Find where the given text appears and provide that cell's center as (X, Y) coordinate. 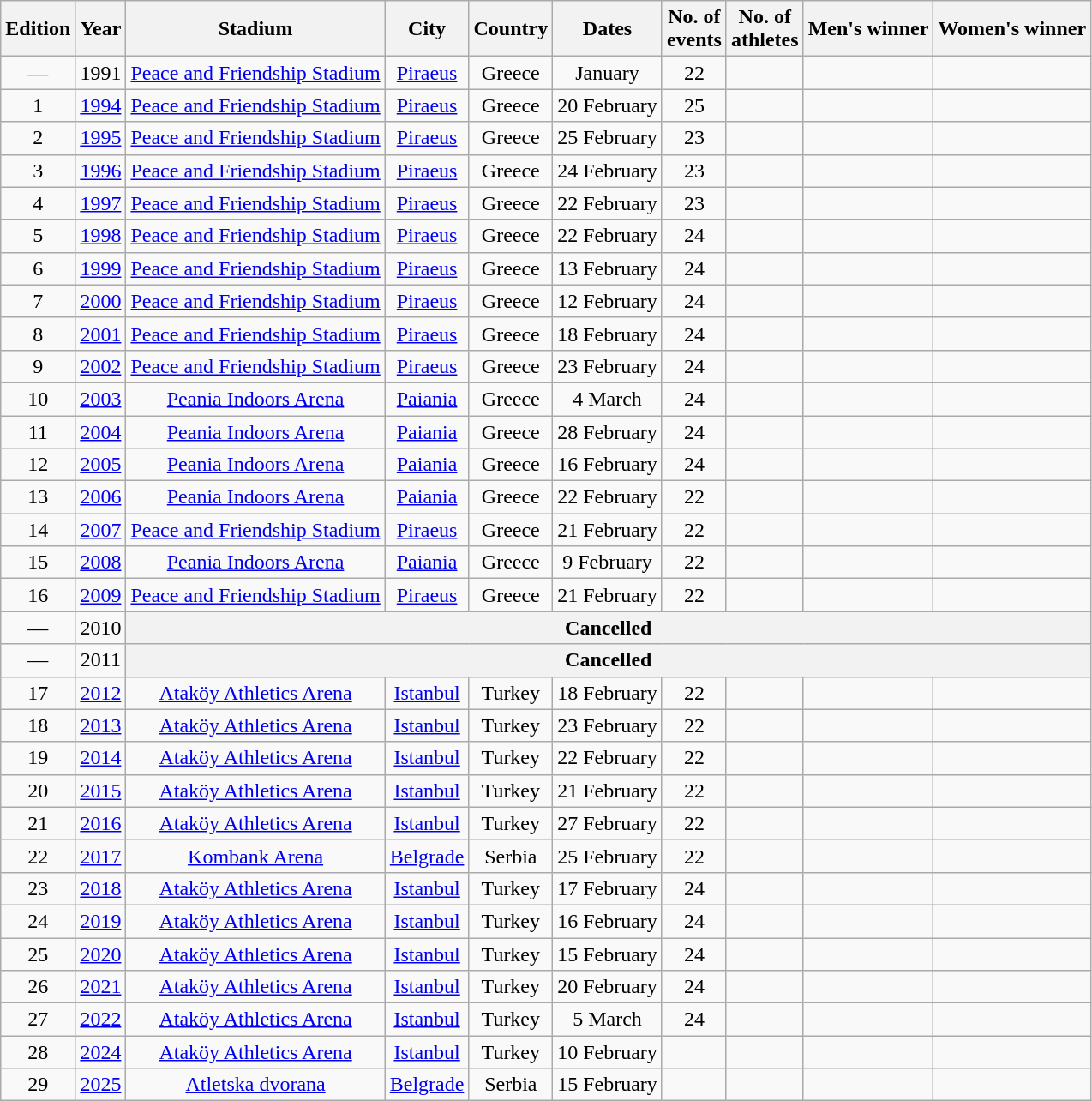
Year (101, 29)
2001 (101, 334)
6 (38, 268)
2019 (101, 921)
26 (38, 987)
3 (38, 171)
2022 (101, 1020)
Kombank Arena (255, 856)
11 (38, 431)
Country (511, 29)
No. ofathletes (765, 29)
24 February (608, 171)
2013 (101, 725)
12 (38, 465)
1997 (101, 203)
16 (38, 595)
2012 (101, 693)
28 (38, 1052)
7 (38, 301)
2006 (101, 497)
5 (38, 236)
2004 (101, 431)
No. ofevents (694, 29)
Atletska dvorana (255, 1085)
City (427, 29)
Women's winner (1012, 29)
9 (38, 366)
Dates (608, 29)
2002 (101, 366)
2014 (101, 758)
28 February (608, 431)
1995 (101, 138)
29 (38, 1085)
12 February (608, 301)
2016 (101, 823)
2011 (101, 660)
1996 (101, 171)
15 (38, 563)
Edition (38, 29)
2009 (101, 595)
9 February (608, 563)
1991 (101, 73)
13 February (608, 268)
21 (38, 823)
5 March (608, 1020)
2025 (101, 1085)
17 February (608, 888)
1 (38, 105)
1998 (101, 236)
2003 (101, 399)
2005 (101, 465)
20 (38, 791)
27 February (608, 823)
2000 (101, 301)
10 February (608, 1052)
1994 (101, 105)
Men's winner (868, 29)
2008 (101, 563)
Stadium (255, 29)
4 March (608, 399)
2021 (101, 987)
2015 (101, 791)
27 (38, 1020)
January (608, 73)
10 (38, 399)
17 (38, 693)
1999 (101, 268)
8 (38, 334)
18 (38, 725)
13 (38, 497)
19 (38, 758)
14 (38, 530)
2018 (101, 888)
2 (38, 138)
2007 (101, 530)
2017 (101, 856)
2024 (101, 1052)
2020 (101, 954)
4 (38, 203)
2010 (101, 628)
